Detect which cell encompasses the target text, then output its [x, y] center coordinate. 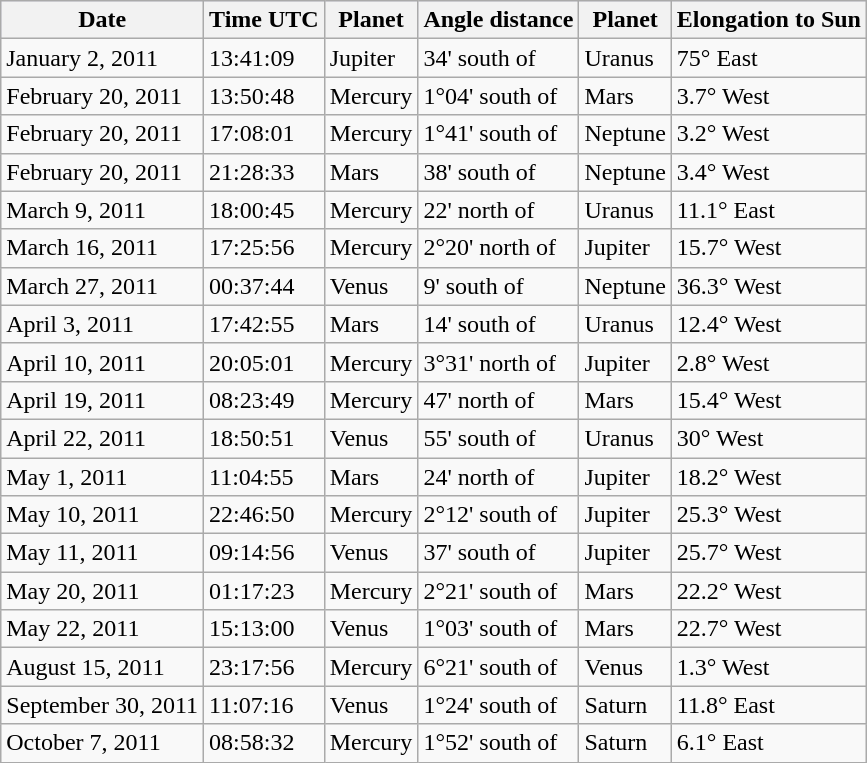
22.7° West [768, 629]
3.4° West [768, 172]
25.7° West [768, 553]
30° West [768, 438]
Date [102, 20]
6.1° East [768, 743]
1°41' south of [498, 134]
25.3° West [768, 515]
1°04' south of [498, 96]
3.7° West [768, 96]
1°03' south of [498, 629]
May 10, 2011 [102, 515]
22.2° West [768, 591]
12.4° West [768, 324]
March 27, 2011 [102, 286]
2°21' south of [498, 591]
09:14:56 [264, 553]
17:42:55 [264, 324]
11:04:55 [264, 477]
11.8° East [768, 705]
April 3, 2011 [102, 324]
January 2, 2011 [102, 58]
April 19, 2011 [102, 400]
April 10, 2011 [102, 362]
22:46:50 [264, 515]
October 7, 2011 [102, 743]
6°21' south of [498, 667]
3°31' north of [498, 362]
9' south of [498, 286]
1.3° West [768, 667]
3.2° West [768, 134]
Elongation to Sun [768, 20]
24' north of [498, 477]
Angle distance [498, 20]
01:17:23 [264, 591]
August 15, 2011 [102, 667]
March 9, 2011 [102, 210]
Time UTC [264, 20]
08:58:32 [264, 743]
May 11, 2011 [102, 553]
55' south of [498, 438]
18.2° West [768, 477]
38' south of [498, 172]
14' south of [498, 324]
08:23:49 [264, 400]
47' north of [498, 400]
21:28:33 [264, 172]
13:50:48 [264, 96]
22' north of [498, 210]
2°20' north of [498, 248]
1°24' south of [498, 705]
75° East [768, 58]
37' south of [498, 553]
September 30, 2011 [102, 705]
18:50:51 [264, 438]
March 16, 2011 [102, 248]
34' south of [498, 58]
11:07:16 [264, 705]
18:00:45 [264, 210]
23:17:56 [264, 667]
15.7° West [768, 248]
13:41:09 [264, 58]
May 1, 2011 [102, 477]
17:08:01 [264, 134]
May 20, 2011 [102, 591]
11.1° East [768, 210]
April 22, 2011 [102, 438]
17:25:56 [264, 248]
36.3° West [768, 286]
2.8° West [768, 362]
00:37:44 [264, 286]
15.4° West [768, 400]
May 22, 2011 [102, 629]
2°12' south of [498, 515]
15:13:00 [264, 629]
20:05:01 [264, 362]
1°52' south of [498, 743]
